Provide the (x, y) coordinate of the cell's center where the given text is located.  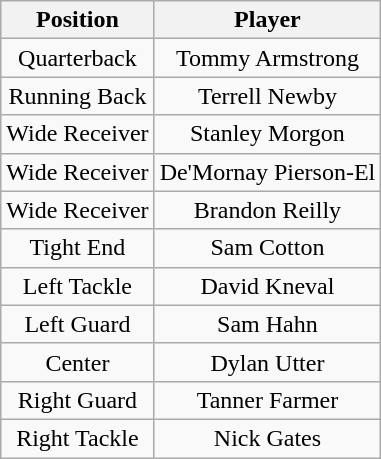
Right Tackle (78, 438)
Left Tackle (78, 286)
Brandon Reilly (268, 210)
Sam Cotton (268, 248)
Tanner Farmer (268, 400)
Running Back (78, 96)
Sam Hahn (268, 324)
De'Mornay Pierson-El (268, 172)
Stanley Morgon (268, 134)
Center (78, 362)
Terrell Newby (268, 96)
David Kneval (268, 286)
Tommy Armstrong (268, 58)
Tight End (78, 248)
Quarterback (78, 58)
Right Guard (78, 400)
Position (78, 20)
Left Guard (78, 324)
Player (268, 20)
Dylan Utter (268, 362)
Nick Gates (268, 438)
